Detect which cell encompasses the target text, then output its [X, Y] center coordinate. 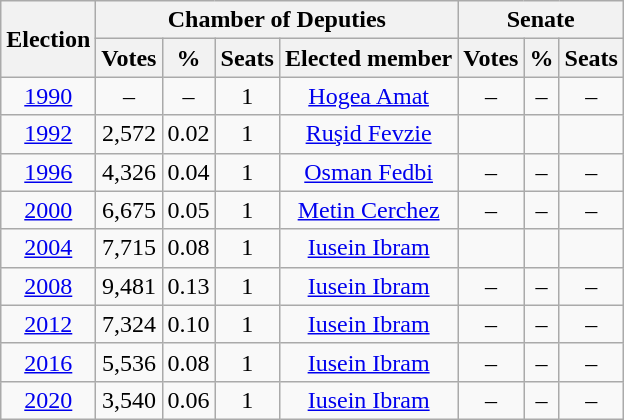
Chamber of Deputies [277, 20]
5,536 [129, 362]
0.13 [188, 286]
Hogea Amat [368, 96]
4,326 [129, 172]
2008 [48, 286]
Election [48, 39]
9,481 [129, 286]
0.04 [188, 172]
1996 [48, 172]
Osman Fedbi [368, 172]
7,324 [129, 324]
0.10 [188, 324]
1990 [48, 96]
2012 [48, 324]
Elected member [368, 58]
2,572 [129, 134]
6,675 [129, 210]
7,715 [129, 248]
Senate [541, 20]
0.05 [188, 210]
1992 [48, 134]
0.06 [188, 400]
0.02 [188, 134]
2004 [48, 248]
2000 [48, 210]
Metin Cerchez [368, 210]
3,540 [129, 400]
Ruşid Fevzie [368, 134]
2020 [48, 400]
2016 [48, 362]
